Determine the (x, y) coordinate at the center of the cell enclosing the given text.  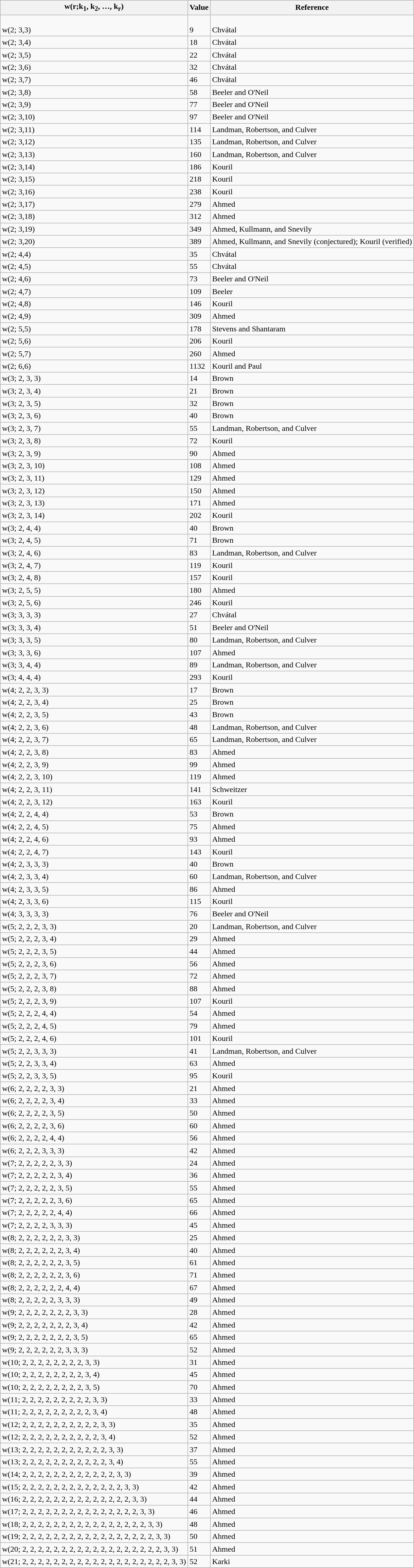
1132 (199, 366)
79 (199, 1026)
w(5; 2, 2, 3, 3, 5) (94, 1076)
88 (199, 989)
w(4; 2, 2, 3, 12) (94, 802)
w(3; 2, 3, 7) (94, 428)
41 (199, 1051)
w(2; 4,6) (94, 279)
w(4; 2, 2, 4, 6) (94, 839)
99 (199, 765)
53 (199, 814)
w(3; 4, 4, 4) (94, 677)
w(3; 2, 3, 5) (94, 403)
w(2; 4,8) (94, 304)
w(8; 2, 2, 2, 2, 2, 2, 3, 6) (94, 1275)
39 (199, 1474)
Stevens and Shantaram (312, 329)
w(2; 6,6) (94, 366)
w(3; 3, 3, 4) (94, 627)
Schweitzer (312, 789)
67 (199, 1287)
w(3; 3, 3, 3) (94, 615)
w(4; 2, 2, 3, 11) (94, 789)
w(3; 2, 4, 5) (94, 540)
Karki (312, 1561)
w(7; 2, 2, 2, 2, 2, 3, 3) (94, 1163)
w(12; 2, 2, 2, 2, 2, 2, 2, 2, 2, 2, 3, 3) (94, 1424)
w(3; 2, 3, 12) (94, 490)
w(3; 2, 3, 11) (94, 478)
w(11; 2, 2, 2, 2, 2, 2, 2, 2, 2, 3, 4) (94, 1412)
22 (199, 55)
Ahmed, Kullmann, and Snevily (312, 229)
w(4; 2, 2, 3, 7) (94, 740)
389 (199, 241)
109 (199, 291)
150 (199, 490)
178 (199, 329)
w(11; 2, 2, 2, 2, 2, 2, 2, 2, 2, 3, 3) (94, 1400)
143 (199, 852)
Ahmed, Kullmann, and Snevily (conjectured); Kouril (verified) (312, 241)
180 (199, 590)
w(2; 5,5) (94, 329)
Reference (312, 8)
w(21; 2, 2, 2, 2, 2, 2, 2, 2, 2, 2, 2, 2, 2, 2, 2, 2, 2, 2, 2, 3, 3) (94, 1561)
202 (199, 516)
w(5; 2, 2, 2, 3, 7) (94, 976)
w(3; 2, 3, 3) (94, 379)
w(16; 2, 2, 2, 2, 2, 2, 2, 2, 2, 2, 2, 2, 2, 2, 3, 3) (94, 1499)
w(2; 3,13) (94, 154)
w(6; 2, 2, 2, 3, 3, 3) (94, 1151)
w(2; 3,8) (94, 92)
246 (199, 603)
w(4; 2, 2, 4, 4) (94, 814)
97 (199, 117)
186 (199, 167)
w(10; 2, 2, 2, 2, 2, 2, 2, 2, 3, 5) (94, 1387)
18 (199, 42)
37 (199, 1449)
w(4; 2, 2, 3, 3) (94, 690)
w(9; 2, 2, 2, 2, 2, 2, 2, 3, 5) (94, 1337)
218 (199, 179)
w(9; 2, 2, 2, 2, 2, 2, 2, 3, 4) (94, 1325)
Value (199, 8)
160 (199, 154)
w(6; 2, 2, 2, 2, 4, 4) (94, 1138)
206 (199, 341)
w(8; 2, 2, 2, 2, 2, 2, 3, 4) (94, 1250)
w(2; 3,16) (94, 192)
28 (199, 1313)
w(4; 3, 3, 3, 3) (94, 914)
w(r;k1, k2, …, kr) (94, 8)
75 (199, 827)
w(10; 2, 2, 2, 2, 2, 2, 2, 2, 3, 4) (94, 1375)
w(3; 2, 4, 4) (94, 528)
w(7; 2, 2, 2, 2, 2, 3, 4) (94, 1175)
238 (199, 192)
w(2; 3,14) (94, 167)
w(5; 2, 2, 3, 3, 4) (94, 1063)
w(3; 2, 4, 8) (94, 578)
w(2; 3,15) (94, 179)
31 (199, 1362)
w(6; 2, 2, 2, 2, 3, 5) (94, 1113)
w(4; 2, 3, 3, 6) (94, 901)
95 (199, 1076)
w(12; 2, 2, 2, 2, 2, 2, 2, 2, 2, 2, 3, 4) (94, 1437)
w(8; 2, 2, 2, 2, 2, 2, 3, 3) (94, 1238)
w(8; 2, 2, 2, 2, 2, 2, 3, 5) (94, 1262)
43 (199, 715)
w(2; 4,7) (94, 291)
w(2; 3,4) (94, 42)
w(6; 2, 2, 2, 2, 3, 6) (94, 1126)
14 (199, 379)
w(2; 3,11) (94, 130)
Beeler (312, 291)
135 (199, 142)
279 (199, 204)
w(4; 2, 2, 3, 8) (94, 752)
w(2; 3,19) (94, 229)
293 (199, 677)
93 (199, 839)
Kouril and Paul (312, 366)
80 (199, 640)
w(2; 5,6) (94, 341)
w(3; 2, 3, 13) (94, 503)
w(9; 2, 2, 2, 2, 2, 2, 3, 3, 3) (94, 1350)
9 (199, 26)
58 (199, 92)
w(7; 2, 2, 2, 2, 3, 3, 3) (94, 1225)
w(20; 2, 2, 2, 2, 2, 2, 2, 2, 2, 2, 2, 2, 2, 2, 2, 2, 2, 2, 3, 3) (94, 1549)
w(4; 2, 2, 3, 10) (94, 777)
w(3; 2, 3, 8) (94, 441)
w(19; 2, 2, 2, 2, 2, 2, 2, 2, 2, 2, 2, 2, 2, 2, 2, 2, 2, 3, 3) (94, 1537)
w(8; 2, 2, 2, 2, 2, 2, 4, 4) (94, 1287)
w(5; 2, 2, 2, 3, 8) (94, 989)
114 (199, 130)
146 (199, 304)
w(6; 2, 2, 2, 2, 3, 4) (94, 1101)
w(2; 3,3) (94, 26)
w(4; 2, 2, 3, 4) (94, 702)
27 (199, 615)
w(2; 4,4) (94, 254)
w(2; 3,5) (94, 55)
w(2; 3,7) (94, 79)
w(18; 2, 2, 2, 2, 2, 2, 2, 2, 2, 2, 2, 2, 2, 2, 2, 2, 3, 3) (94, 1524)
w(3; 3, 3, 5) (94, 640)
w(13; 2, 2, 2, 2, 2, 2, 2, 2, 2, 2, 2, 3, 3) (94, 1449)
w(3; 2, 5, 5) (94, 590)
w(2; 3,9) (94, 104)
w(3; 2, 4, 6) (94, 553)
17 (199, 690)
w(4; 2, 2, 4, 5) (94, 827)
171 (199, 503)
w(2; 3,18) (94, 217)
54 (199, 1013)
77 (199, 104)
w(5; 2, 2, 2, 3, 4) (94, 939)
w(4; 2, 3, 3, 3) (94, 864)
70 (199, 1387)
w(3; 2, 3, 9) (94, 453)
61 (199, 1262)
349 (199, 229)
w(2; 4,5) (94, 266)
260 (199, 354)
w(8; 2, 2, 2, 2, 2, 3, 3, 3) (94, 1300)
w(5; 2, 2, 2, 4, 6) (94, 1038)
w(3; 2, 3, 10) (94, 466)
w(14; 2, 2, 2, 2, 2, 2, 2, 2, 2, 2, 2, 2, 3, 3) (94, 1474)
w(13; 2, 2, 2, 2, 2, 2, 2, 2, 2, 2, 2, 3, 4) (94, 1462)
76 (199, 914)
w(9; 2, 2, 2, 2, 2, 2, 2, 3, 3) (94, 1313)
w(3; 2, 3, 4) (94, 391)
115 (199, 901)
w(4; 2, 2, 3, 6) (94, 727)
w(5; 2, 2, 2, 3, 9) (94, 1001)
90 (199, 453)
312 (199, 217)
163 (199, 802)
w(4; 2, 3, 3, 5) (94, 889)
w(2; 3,20) (94, 241)
w(3; 3, 4, 4) (94, 665)
157 (199, 578)
101 (199, 1038)
w(5; 2, 2, 2, 4, 5) (94, 1026)
w(4; 2, 3, 3, 4) (94, 876)
w(2; 3,10) (94, 117)
w(17; 2, 2, 2, 2, 2, 2, 2, 2, 2, 2, 2, 2, 2, 2, 2, 3, 3) (94, 1512)
w(4; 2, 2, 3, 9) (94, 765)
w(3; 2, 4, 7) (94, 565)
66 (199, 1213)
w(2; 3,17) (94, 204)
141 (199, 789)
20 (199, 926)
w(2; 5,7) (94, 354)
63 (199, 1063)
w(3; 2, 5, 6) (94, 603)
w(2; 3,6) (94, 67)
108 (199, 466)
w(7; 2, 2, 2, 2, 2, 3, 5) (94, 1188)
86 (199, 889)
49 (199, 1300)
24 (199, 1163)
w(2; 3,12) (94, 142)
w(5; 2, 2, 2, 4, 4) (94, 1013)
w(7; 2, 2, 2, 2, 2, 3, 6) (94, 1200)
129 (199, 478)
309 (199, 316)
w(7; 2, 2, 2, 2, 2, 4, 4) (94, 1213)
w(3; 3, 3, 6) (94, 652)
w(10; 2, 2, 2, 2, 2, 2, 2, 2, 3, 3) (94, 1362)
w(4; 2, 2, 3, 5) (94, 715)
w(6; 2, 2, 2, 2, 3, 3) (94, 1088)
w(2; 4,9) (94, 316)
73 (199, 279)
36 (199, 1175)
w(5; 2, 2, 2, 3, 6) (94, 964)
w(15; 2, 2, 2, 2, 2, 2, 2, 2, 2, 2, 2, 2, 2, 3, 3) (94, 1487)
w(3; 2, 3, 14) (94, 516)
w(5; 2, 2, 2, 3, 3) (94, 926)
29 (199, 939)
89 (199, 665)
w(5; 2, 2, 2, 3, 5) (94, 951)
w(5; 2, 2, 3, 3, 3) (94, 1051)
w(3; 2, 3, 6) (94, 416)
w(4; 2, 2, 4, 7) (94, 852)
